Determine the (x, y) coordinate at the center of the cell enclosing the given text.  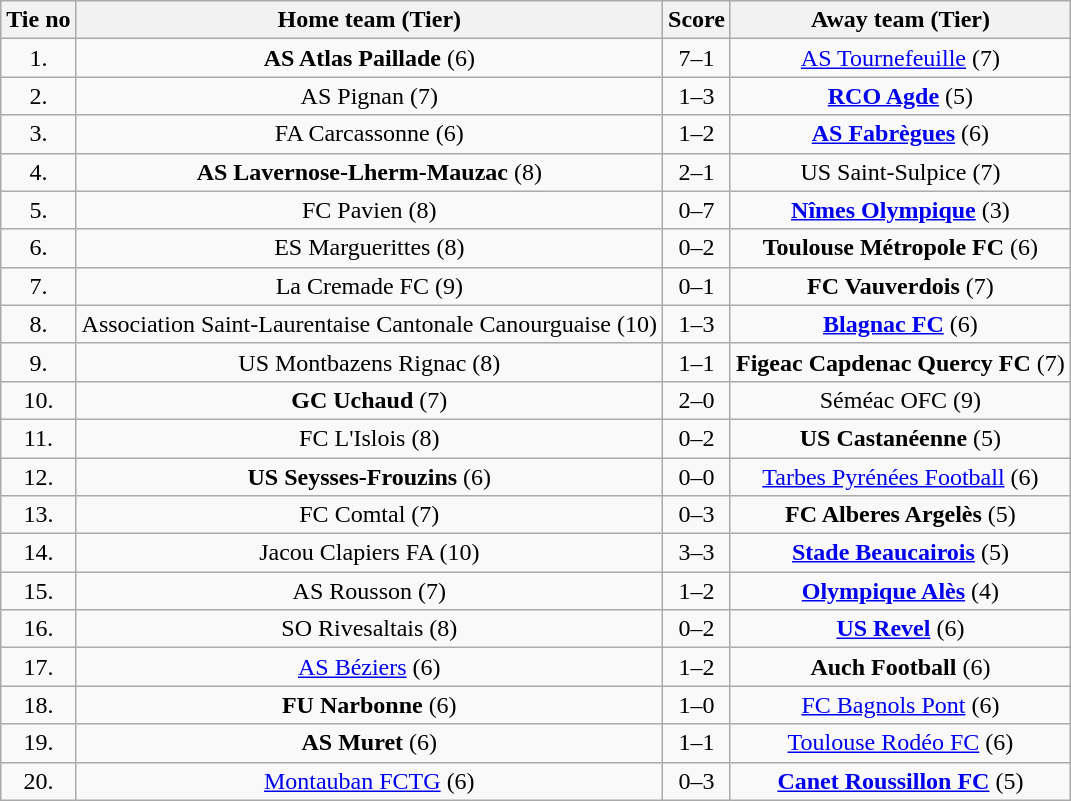
16. (38, 629)
ES Marguerittes (8) (369, 248)
7. (38, 286)
Association Saint-Laurentaise Cantonale Canourguaise (10) (369, 324)
FC Alberes Argelès (5) (900, 515)
AS Lavernose-Lherm-Mauzac (8) (369, 172)
10. (38, 400)
FC Bagnols Pont (6) (900, 705)
Away team (Tier) (900, 20)
FC L'Islois (8) (369, 438)
US Revel (6) (900, 629)
12. (38, 477)
Canet Roussillon FC (5) (900, 781)
14. (38, 553)
3. (38, 134)
Auch Football (6) (900, 667)
Score (697, 20)
AS Tournefeuille (7) (900, 58)
6. (38, 248)
2–1 (697, 172)
AS Fabrègues (6) (900, 134)
US Castanéenne (5) (900, 438)
FC Pavien (8) (369, 210)
FC Comtal (7) (369, 515)
AS Béziers (6) (369, 667)
4. (38, 172)
19. (38, 743)
5. (38, 210)
RCO Agde (5) (900, 96)
3–3 (697, 553)
AS Muret (6) (369, 743)
18. (38, 705)
20. (38, 781)
AS Rousson (7) (369, 591)
11. (38, 438)
AS Atlas Paillade (6) (369, 58)
Figeac Capdenac Quercy FC (7) (900, 362)
FU Narbonne (6) (369, 705)
7–1 (697, 58)
1–0 (697, 705)
AS Pignan (7) (369, 96)
Séméac OFC (9) (900, 400)
Blagnac FC (6) (900, 324)
FC Vauverdois (7) (900, 286)
0–7 (697, 210)
13. (38, 515)
2–0 (697, 400)
US Saint-Sulpice (7) (900, 172)
0–0 (697, 477)
Tarbes Pyrénées Football (6) (900, 477)
Montauban FCTG (6) (369, 781)
SO Rivesaltais (8) (369, 629)
GC Uchaud (7) (369, 400)
1. (38, 58)
Home team (Tier) (369, 20)
Nîmes Olympique (3) (900, 210)
US Montbazens Rignac (8) (369, 362)
US Seysses-Frouzins (6) (369, 477)
8. (38, 324)
Jacou Clapiers FA (10) (369, 553)
Tie no (38, 20)
2. (38, 96)
La Cremade FC (9) (369, 286)
9. (38, 362)
0–1 (697, 286)
Olympique Alès (4) (900, 591)
Stade Beaucairois (5) (900, 553)
FA Carcassonne (6) (369, 134)
17. (38, 667)
Toulouse Métropole FC (6) (900, 248)
Toulouse Rodéo FC (6) (900, 743)
15. (38, 591)
